Capture the cell that displays the provided text and extract its [X, Y] central coordinate. 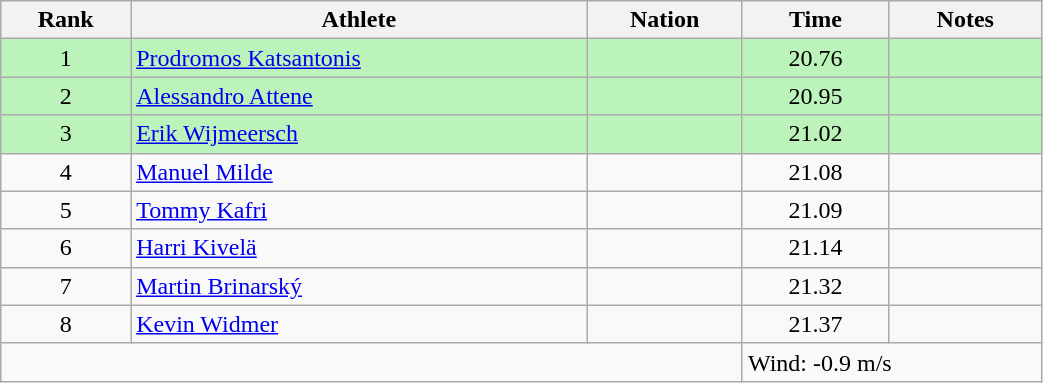
7 [66, 286]
Tommy Kafri [359, 210]
1 [66, 58]
Alessandro Attene [359, 96]
Rank [66, 20]
6 [66, 248]
21.09 [815, 210]
4 [66, 172]
20.95 [815, 96]
Erik Wijmeersch [359, 134]
8 [66, 324]
21.14 [815, 248]
21.02 [815, 134]
Nation [665, 20]
Wind: -0.9 m/s [892, 362]
21.32 [815, 286]
3 [66, 134]
Kevin Widmer [359, 324]
5 [66, 210]
Notes [965, 20]
20.76 [815, 58]
Athlete [359, 20]
Time [815, 20]
2 [66, 96]
21.37 [815, 324]
Harri Kivelä [359, 248]
Martin Brinarský [359, 286]
21.08 [815, 172]
Manuel Milde [359, 172]
Prodromos Katsantonis [359, 58]
